Capture the cell that displays the provided text and extract its [X, Y] central coordinate. 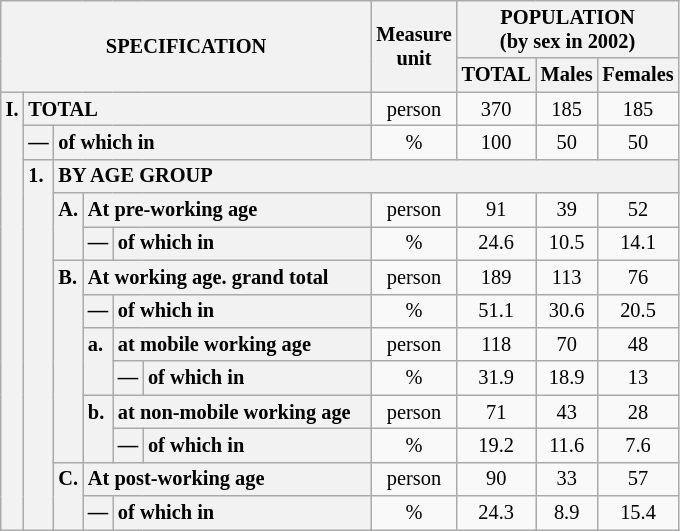
13 [638, 378]
Females [638, 75]
24.3 [496, 513]
20.5 [638, 311]
24.6 [496, 243]
189 [496, 277]
48 [638, 344]
at non-mobile working age [242, 412]
SPECIFICATION [186, 46]
18.9 [567, 378]
Measure unit [414, 46]
71 [496, 412]
Males [567, 75]
10.5 [567, 243]
43 [567, 412]
30.6 [567, 311]
118 [496, 344]
39 [567, 210]
51.1 [496, 311]
At working age. grand total [227, 277]
15.4 [638, 513]
100 [496, 142]
at mobile working age [242, 344]
57 [638, 479]
113 [567, 277]
POPULATION (by sex in 2002) [568, 29]
a. [98, 360]
91 [496, 210]
b. [98, 428]
BY AGE GROUP [366, 176]
31.9 [496, 378]
11.6 [567, 445]
14.1 [638, 243]
52 [638, 210]
370 [496, 109]
90 [496, 479]
7.6 [638, 445]
8.9 [567, 513]
1. [38, 344]
28 [638, 412]
C. [68, 496]
I. [12, 311]
At pre-working age [227, 210]
70 [567, 344]
A. [68, 226]
33 [567, 479]
19.2 [496, 445]
76 [638, 277]
B. [68, 361]
At post-working age [227, 479]
